Identify which cell holds the provided text, then report its [x, y] central coordinate. 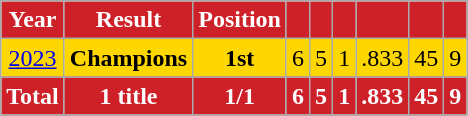
Champions [128, 58]
1/1 [240, 96]
2023 [33, 58]
Total [33, 96]
1st [240, 58]
Position [240, 20]
Result [128, 20]
Year [33, 20]
1 title [128, 96]
